Determine the (x, y) coordinate at the center of the cell enclosing the given text.  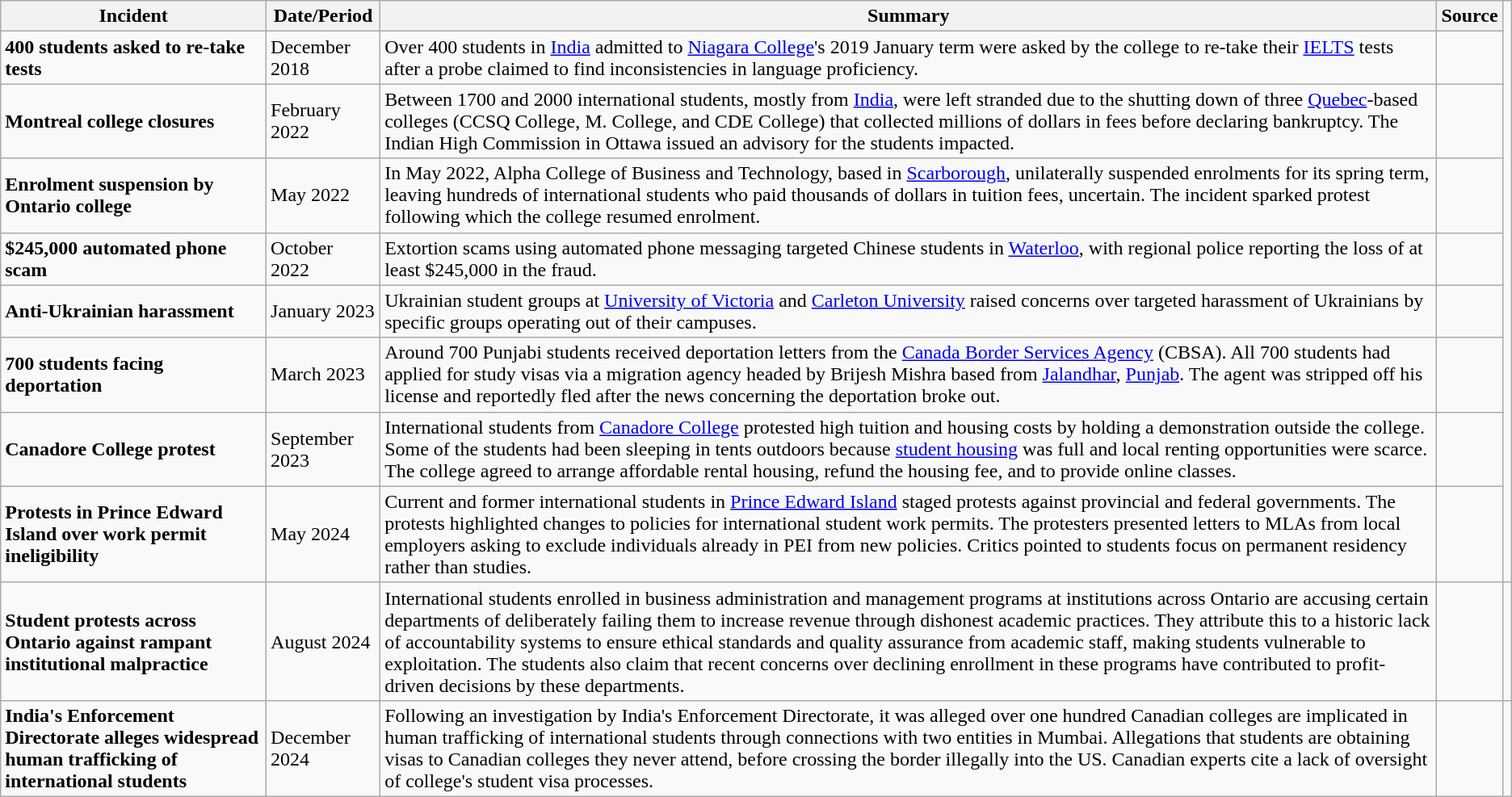
$245,000 automated phone scam (134, 258)
Date/Period (323, 16)
May 2022 (323, 195)
February 2022 (323, 121)
October 2022 (323, 258)
January 2023 (323, 312)
400 students asked to re-take tests (134, 58)
December 2018 (323, 58)
700 students facing deportation (134, 375)
Student protests across Ontario against rampant institutional malpractice (134, 641)
August 2024 (323, 641)
September 2023 (323, 449)
Incident (134, 16)
Montreal college closures (134, 121)
Enrolment suspension by Ontario college (134, 195)
India's Enforcement Directorate alleges widespread human trafficking of international students (134, 748)
Summary (909, 16)
March 2023 (323, 375)
December 2024 (323, 748)
Protests in Prince Edward Island over work permit ineligibility (134, 535)
Canadore College protest (134, 449)
Anti-Ukrainian harassment (134, 312)
May 2024 (323, 535)
Source (1470, 16)
